Search for the cell housing the specified text and yield its [X, Y] center coordinate. 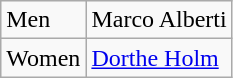
Marco Alberti [159, 20]
Dorthe Holm [159, 58]
Men [44, 20]
Women [44, 58]
